Output the [X, Y] coordinate of the center of the cell containing the given text.  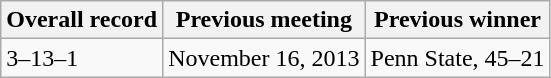
Previous winner [458, 20]
Overall record [82, 20]
Previous meeting [264, 20]
Penn State, 45–21 [458, 58]
November 16, 2013 [264, 58]
3–13–1 [82, 58]
